Scan for the cell matching the given text and deliver its [X, Y] coordinate at center. 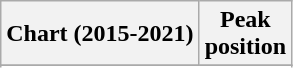
Peakposition [245, 34]
Chart (2015-2021) [100, 34]
